Return the [x, y] coordinate for the center point of the cell that contains the specified text.  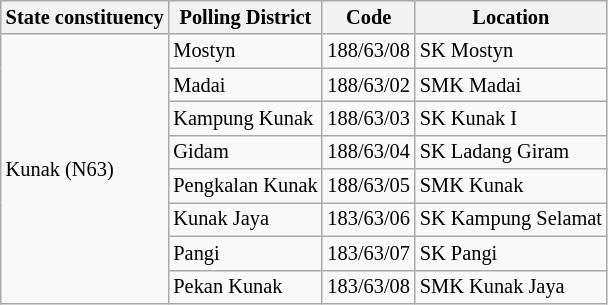
188/63/08 [368, 51]
Pekan Kunak [245, 287]
Pangi [245, 253]
SK Kunak I [511, 118]
Kunak (N63) [85, 168]
Mostyn [245, 51]
183/63/07 [368, 253]
SK Mostyn [511, 51]
188/63/04 [368, 152]
State constituency [85, 17]
SK Ladang Giram [511, 152]
SMK Kunak Jaya [511, 287]
SK Pangi [511, 253]
SMK Kunak [511, 186]
Madai [245, 85]
183/63/08 [368, 287]
SMK Madai [511, 85]
188/63/05 [368, 186]
188/63/02 [368, 85]
183/63/06 [368, 219]
SK Kampung Selamat [511, 219]
Code [368, 17]
Kampung Kunak [245, 118]
Pengkalan Kunak [245, 186]
Location [511, 17]
Kunak Jaya [245, 219]
Polling District [245, 17]
Gidam [245, 152]
188/63/03 [368, 118]
